Capture the cell that displays the provided text and extract its (x, y) central coordinate. 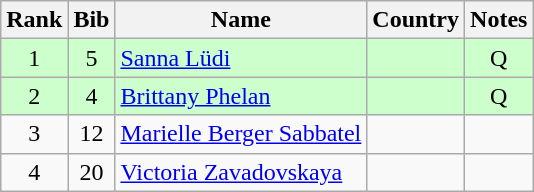
Notes (499, 20)
Bib (92, 20)
Victoria Zavadovskaya (241, 172)
Country (416, 20)
2 (34, 96)
20 (92, 172)
12 (92, 134)
Brittany Phelan (241, 96)
Marielle Berger Sabbatel (241, 134)
3 (34, 134)
5 (92, 58)
1 (34, 58)
Sanna Lüdi (241, 58)
Rank (34, 20)
Name (241, 20)
